For the text-containing cell, return its midpoint in [x, y] coordinate format. 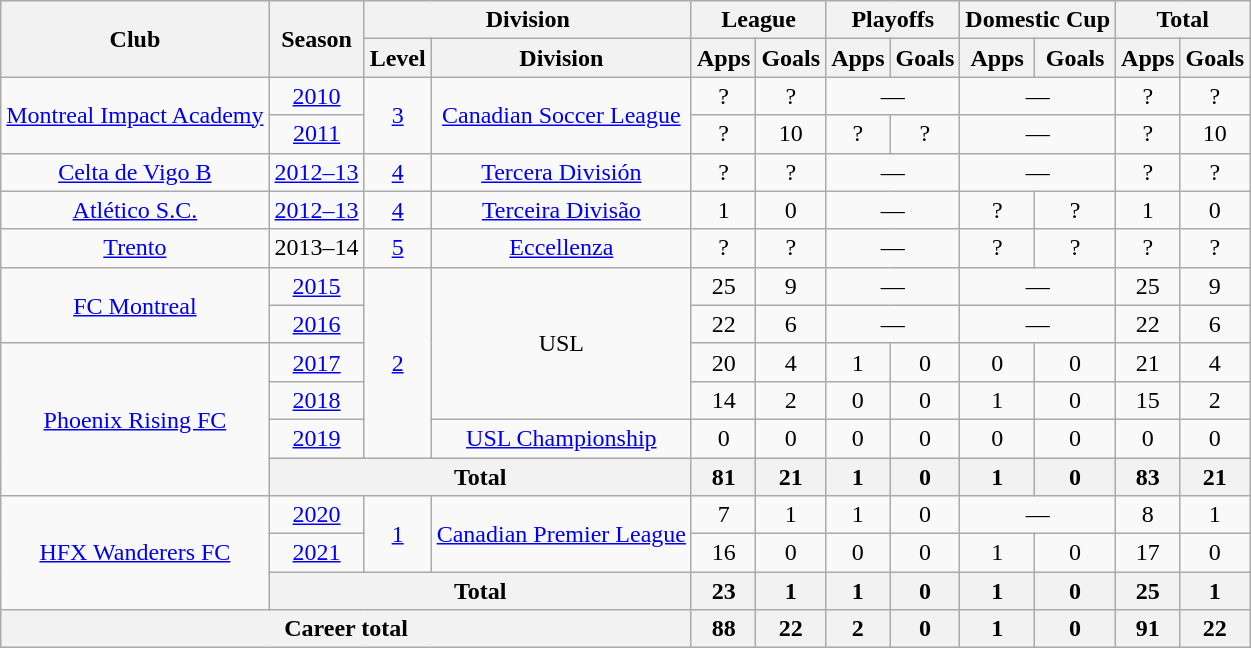
2020 [316, 515]
2021 [316, 553]
2019 [316, 438]
17 [1148, 553]
Club [135, 39]
League [758, 20]
2013–14 [316, 248]
Playoffs [893, 20]
23 [723, 591]
Montreal Impact Academy [135, 115]
16 [723, 553]
Domestic Cup [1038, 20]
2011 [316, 134]
88 [723, 629]
14 [723, 400]
Career total [346, 629]
2015 [316, 286]
7 [723, 515]
HFX Wanderers FC [135, 553]
Terceira Divisão [561, 210]
2018 [316, 400]
2017 [316, 362]
Tercera División [561, 172]
USL [561, 343]
Season [316, 39]
Atlético S.C. [135, 210]
Celta de Vigo B [135, 172]
5 [398, 248]
Level [398, 58]
USL Championship [561, 438]
2016 [316, 324]
3 [398, 115]
15 [1148, 400]
8 [1148, 515]
Phoenix Rising FC [135, 419]
2010 [316, 96]
FC Montreal [135, 305]
Eccellenza [561, 248]
20 [723, 362]
81 [723, 477]
91 [1148, 629]
Canadian Soccer League [561, 115]
Canadian Premier League [561, 534]
83 [1148, 477]
Trento [135, 248]
